Search for the cell housing the specified text and yield its [x, y] center coordinate. 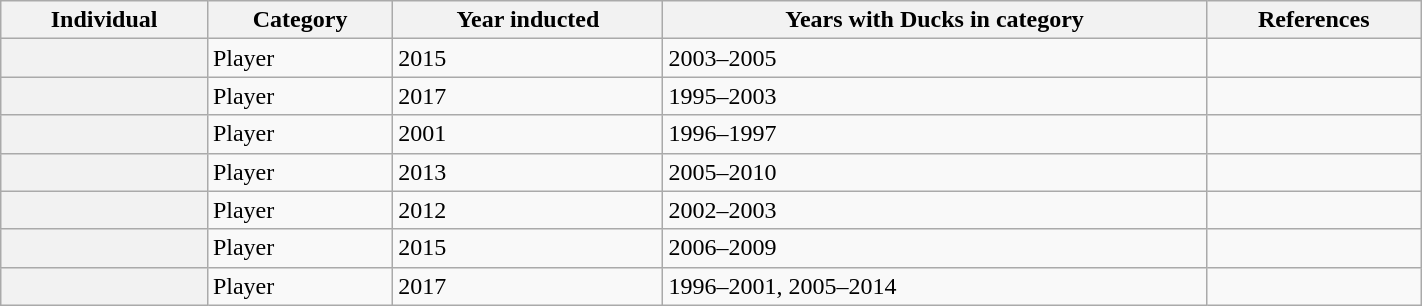
1996–1997 [934, 134]
2002–2003 [934, 210]
2001 [528, 134]
References [1314, 20]
2005–2010 [934, 172]
1995–2003 [934, 96]
1996–2001, 2005–2014 [934, 286]
2003–2005 [934, 58]
Individual [104, 20]
2013 [528, 172]
2012 [528, 210]
Category [300, 20]
Years with Ducks in category [934, 20]
2006–2009 [934, 248]
Year inducted [528, 20]
